Provide the [x, y] coordinate of the cell's center where the given text is located.  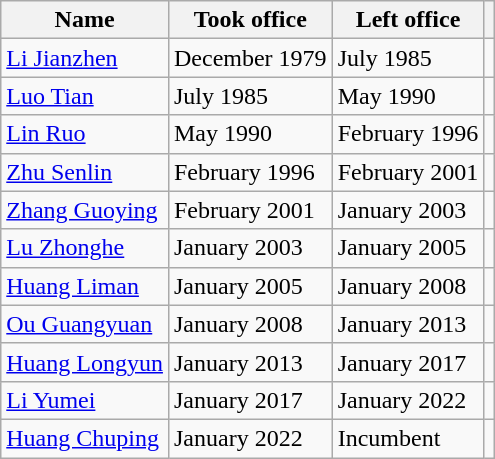
Took office [250, 20]
Zhang Guoying [85, 210]
Huang Liman [85, 286]
Name [85, 20]
Incumbent [408, 438]
Zhu Senlin [85, 172]
Lu Zhonghe [85, 248]
Huang Chuping [85, 438]
Luo Tian [85, 96]
December 1979 [250, 58]
Left office [408, 20]
Ou Guangyuan [85, 324]
Huang Longyun [85, 362]
Lin Ruo [85, 134]
Li Yumei [85, 400]
Li Jianzhen [85, 58]
